Determine the [x, y] coordinate at the center of the cell enclosing the given text.  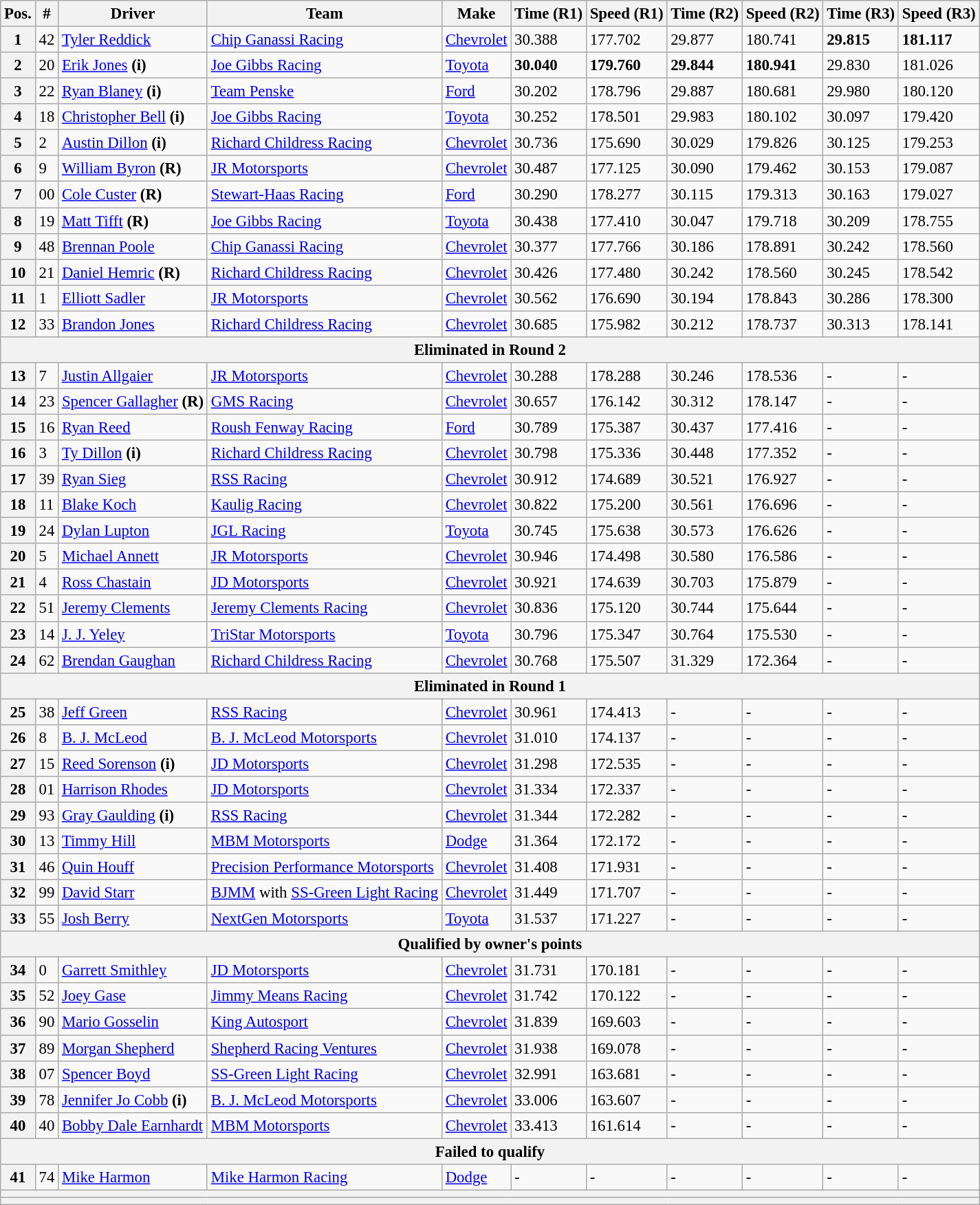
17 [18, 479]
30.798 [549, 453]
99 [47, 893]
30.202 [549, 91]
172.337 [627, 790]
30.744 [705, 609]
Time (R2) [705, 14]
48 [47, 246]
Timmy Hill [133, 841]
171.931 [627, 867]
30.090 [705, 169]
William Byron (R) [133, 169]
Garrett Smithley [133, 970]
JGL Racing [325, 531]
29 [18, 815]
# [47, 14]
Roush Fenway Racing [325, 427]
12 [18, 324]
37 [18, 1048]
NextGen Motorsports [325, 919]
177.410 [627, 221]
176.626 [783, 531]
34 [18, 970]
176.586 [783, 556]
Pos. [18, 14]
30.186 [705, 246]
180.941 [783, 65]
30.789 [549, 427]
178.843 [783, 298]
30.437 [705, 427]
30.212 [705, 324]
52 [47, 997]
176.927 [783, 479]
180.681 [783, 91]
175.879 [783, 583]
174.413 [627, 712]
Jeremy Clements [133, 609]
26 [18, 738]
Spencer Gallagher (R) [133, 402]
30.822 [549, 505]
74 [47, 1177]
175.336 [627, 453]
Ryan Sieg [133, 479]
29.815 [861, 40]
30.736 [549, 143]
Michael Annett [133, 556]
33.413 [549, 1125]
Team [325, 14]
Mario Gosselin [133, 1022]
174.689 [627, 479]
Time (R1) [549, 14]
41 [18, 1177]
Kaulig Racing [325, 505]
Tyler Reddick [133, 40]
Brendan Gaughan [133, 660]
Ryan Blaney (i) [133, 91]
Ryan Reed [133, 427]
178.755 [939, 221]
30.836 [549, 609]
175.690 [627, 143]
179.462 [783, 169]
42 [47, 40]
179.027 [939, 195]
Eliminated in Round 1 [490, 686]
33.006 [549, 1100]
Daniel Hemric (R) [133, 272]
Shepherd Racing Ventures [325, 1048]
180.120 [939, 91]
30.580 [705, 556]
175.638 [627, 531]
30.573 [705, 531]
172.172 [627, 841]
29.844 [705, 65]
Justin Allgaier [133, 376]
Eliminated in Round 2 [490, 350]
175.982 [627, 324]
178.796 [627, 91]
179.718 [783, 221]
30.764 [705, 634]
31.938 [549, 1048]
Speed (R1) [627, 14]
Ross Chastain [133, 583]
175.530 [783, 634]
Brandon Jones [133, 324]
62 [47, 660]
Speed (R2) [783, 14]
Stewart-Haas Racing [325, 195]
176.142 [627, 402]
180.102 [783, 117]
Dylan Lupton [133, 531]
28 [18, 790]
Precision Performance Motorsports [325, 867]
SS-Green Light Racing [325, 1074]
90 [47, 1022]
93 [47, 815]
178.141 [939, 324]
Ty Dillon (i) [133, 453]
J. J. Yeley [133, 634]
Failed to qualify [490, 1151]
174.498 [627, 556]
31.408 [549, 867]
6 [18, 169]
179.253 [939, 143]
TriStar Motorsports [325, 634]
Mike Harmon [133, 1177]
Qualified by owner's points [490, 944]
177.416 [783, 427]
178.288 [627, 376]
181.117 [939, 40]
B. J. McLeod [133, 738]
180.741 [783, 40]
161.614 [627, 1125]
163.681 [627, 1074]
27 [18, 763]
31.334 [549, 790]
31.364 [549, 841]
30.209 [861, 221]
Team Penske [325, 91]
29.983 [705, 117]
78 [47, 1100]
29.980 [861, 91]
Harrison Rhodes [133, 790]
177.702 [627, 40]
31.298 [549, 763]
178.737 [783, 324]
Time (R3) [861, 14]
David Starr [133, 893]
31.329 [705, 660]
30.115 [705, 195]
175.644 [783, 609]
30.040 [549, 65]
30 [18, 841]
Reed Sorenson (i) [133, 763]
178.501 [627, 117]
46 [47, 867]
Jeff Green [133, 712]
179.313 [783, 195]
170.122 [627, 997]
30.125 [861, 143]
181.026 [939, 65]
169.603 [627, 1022]
Jimmy Means Racing [325, 997]
30.286 [861, 298]
31.449 [549, 893]
Jeremy Clements Racing [325, 609]
30.153 [861, 169]
175.200 [627, 505]
Cole Custer (R) [133, 195]
179.760 [627, 65]
178.536 [783, 376]
178.891 [783, 246]
179.087 [939, 169]
177.766 [627, 246]
10 [18, 272]
31.010 [549, 738]
30.047 [705, 221]
Speed (R3) [939, 14]
55 [47, 919]
175.347 [627, 634]
172.364 [783, 660]
175.507 [627, 660]
30.796 [549, 634]
178.277 [627, 195]
30.246 [705, 376]
30.163 [861, 195]
171.227 [627, 919]
30.377 [549, 246]
King Autosport [325, 1022]
31.537 [549, 919]
Erik Jones (i) [133, 65]
179.420 [939, 117]
31 [18, 867]
30.029 [705, 143]
30.921 [549, 583]
30.438 [549, 221]
30.426 [549, 272]
01 [47, 790]
171.707 [627, 893]
32.991 [549, 1074]
30.097 [861, 117]
30.946 [549, 556]
Joey Gase [133, 997]
30.252 [549, 117]
174.137 [627, 738]
Austin Dillon (i) [133, 143]
163.607 [627, 1100]
177.480 [627, 272]
30.487 [549, 169]
Driver [133, 14]
169.078 [627, 1048]
Christopher Bell (i) [133, 117]
172.535 [627, 763]
Jennifer Jo Cobb (i) [133, 1100]
32 [18, 893]
25 [18, 712]
0 [47, 970]
31.344 [549, 815]
178.542 [939, 272]
51 [47, 609]
30.288 [549, 376]
30.562 [549, 298]
30.290 [549, 195]
30.768 [549, 660]
178.147 [783, 402]
Matt Tifft (R) [133, 221]
175.120 [627, 609]
36 [18, 1022]
30.388 [549, 40]
GMS Racing [325, 402]
30.961 [549, 712]
89 [47, 1048]
176.690 [627, 298]
Quin Houff [133, 867]
170.181 [627, 970]
Blake Koch [133, 505]
07 [47, 1074]
30.448 [705, 453]
30.561 [705, 505]
172.282 [627, 815]
BJMM with SS-Green Light Racing [325, 893]
174.639 [627, 583]
00 [47, 195]
29.887 [705, 91]
177.352 [783, 453]
31.731 [549, 970]
Mike Harmon Racing [325, 1177]
30.685 [549, 324]
Spencer Boyd [133, 1074]
31.742 [549, 997]
30.657 [549, 402]
177.125 [627, 169]
35 [18, 997]
Bobby Dale Earnhardt [133, 1125]
30.313 [861, 324]
179.826 [783, 143]
Gray Gaulding (i) [133, 815]
Morgan Shepherd [133, 1048]
30.745 [549, 531]
31.839 [549, 1022]
30.194 [705, 298]
29.877 [705, 40]
30.245 [861, 272]
30.312 [705, 402]
30.521 [705, 479]
Elliott Sadler [133, 298]
Josh Berry [133, 919]
175.387 [627, 427]
176.696 [783, 505]
30.912 [549, 479]
Make [476, 14]
30.703 [705, 583]
29.830 [861, 65]
178.300 [939, 298]
Brennan Poole [133, 246]
